Detect which cell encompasses the target text, then output its [x, y] center coordinate. 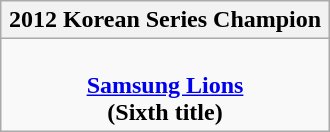
Samsung Lions(Sixth title) [165, 85]
2012 Korean Series Champion [165, 20]
